Detect which cell encompasses the target text, then output its (X, Y) center coordinate. 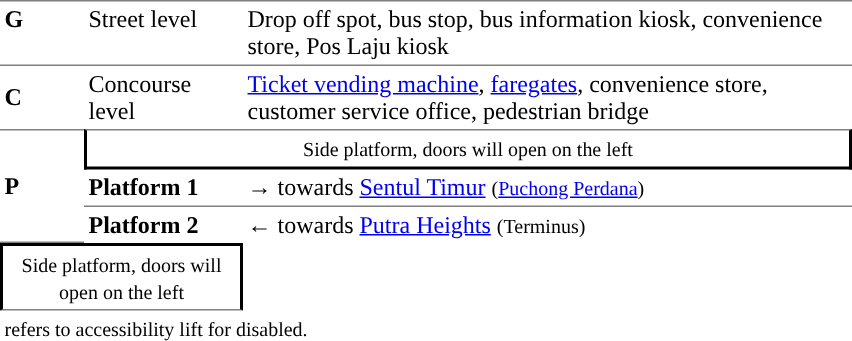
C (42, 98)
Platform 1 (164, 189)
Ticket vending machine, faregates, convenience store, customer service office, pedestrian bridge (548, 98)
G (42, 33)
Concourse level (164, 98)
Drop off spot, bus stop, bus information kiosk, convenience store, Pos Laju kiosk (548, 33)
→ towards Sentul Timur (Puchong Perdana) (548, 189)
P (42, 186)
← towards Putra Heights (Terminus) (548, 225)
Platform 2 (164, 225)
Street level (164, 33)
